Determine the [x, y] coordinate at the center of the cell enclosing the given text.  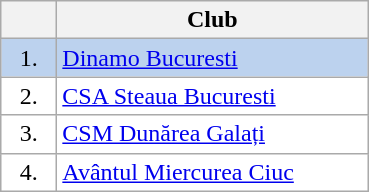
1. [29, 58]
Avântul Miercurea Ciuc [212, 172]
Club [212, 20]
Dinamo Bucuresti [212, 58]
CSA Steaua Bucuresti [212, 96]
CSM Dunărea Galați [212, 134]
2. [29, 96]
4. [29, 172]
3. [29, 134]
